Output the (X, Y) coordinate of the center of the cell containing the given text.  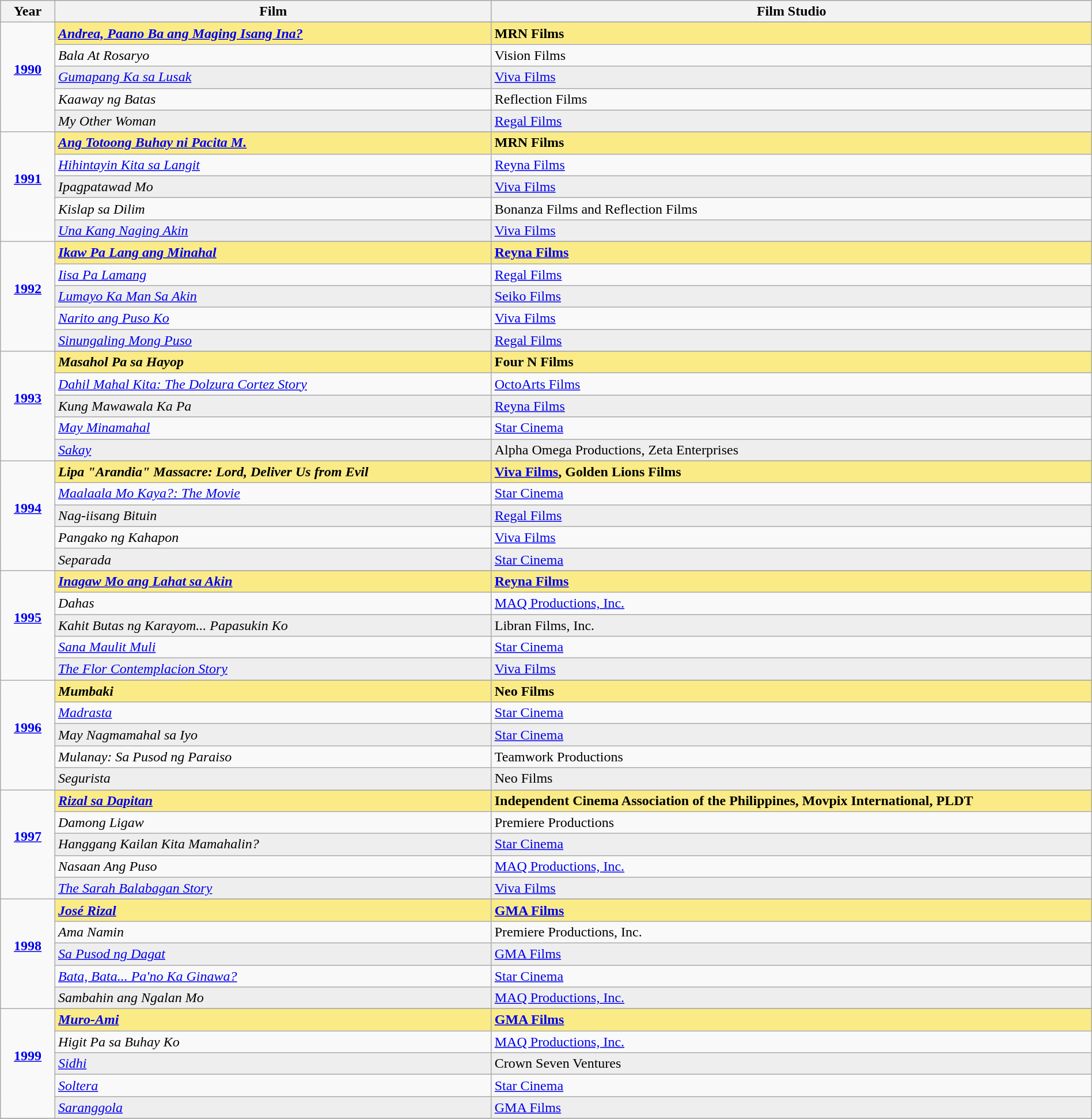
Masahol Pa sa Hayop (273, 362)
1998 (28, 954)
Inagaw Mo ang Lahat sa Akin (273, 581)
Bonanza Films and Reflection Films (791, 208)
Lumayo Ka Man Sa Akin (273, 297)
Saranggola (273, 1107)
Lipa "Arandia" Massacre: Lord, Deliver Us from Evil (273, 472)
1995 (28, 625)
Pangako ng Kahapon (273, 537)
Kahit Butas ng Karayom... Papasukin Ko (273, 625)
Sa Pusod ng Dagat (273, 954)
Sidhi (273, 1064)
Sakay (273, 450)
Viva Films, Golden Lions Films (791, 472)
Bata, Bata... Pa'no Ka Ginawa? (273, 976)
Premiere Productions, Inc. (791, 932)
Rizal sa Dapitan (273, 801)
Muro-Ami (273, 1020)
Ama Namin (273, 932)
Film Studio (791, 12)
Film (273, 12)
Alpha Omega Productions, Zeta Enterprises (791, 450)
Sana Maulit Muli (273, 647)
May Minamahal (273, 428)
Soltera (273, 1086)
Mulanay: Sa Pusod ng Paraiso (273, 757)
Seiko Films (791, 297)
Ang Totoong Buhay ni Pacita M. (273, 143)
Sambahin ang Ngalan Mo (273, 998)
1992 (28, 296)
Nag-iisang Bituin (273, 515)
Ipagpatawad Mo (273, 187)
1990 (28, 77)
1991 (28, 187)
1993 (28, 406)
The Sarah Balabagan Story (273, 888)
Kislap sa Dilim (273, 208)
Kung Mawawala Ka Pa (273, 406)
Dahil Mahal Kita: The Dolzura Cortez Story (273, 384)
Vision Films (791, 55)
Ikaw Pa Lang ang Minahal (273, 252)
Una Kang Naging Akin (273, 230)
Libran Films, Inc. (791, 625)
Nasaan Ang Puso (273, 866)
Crown Seven Ventures (791, 1064)
Separada (273, 559)
Four N Films (791, 362)
Independent Cinema Association of the Philippines, Movpix International, PLDT (791, 801)
Reflection Films (791, 99)
1999 (28, 1064)
Maalaala Mo Kaya?: The Movie (273, 494)
Bala At Rosaryo (273, 55)
Sinungaling Mong Puso (273, 340)
Mumbaki (273, 691)
Hanggang Kailan Kita Mamahalin? (273, 844)
Gumapang Ka sa Lusak (273, 77)
1994 (28, 515)
Dahas (273, 603)
Andrea, Paano Ba ang Maging Isang Ina? (273, 33)
Kaaway ng Batas (273, 99)
Narito ang Puso Ko (273, 318)
The Flor Contemplacion Story (273, 669)
Premiere Productions (791, 822)
Segurista (273, 779)
1996 (28, 735)
Teamwork Productions (791, 757)
Year (28, 12)
José Rizal (273, 910)
My Other Woman (273, 121)
Hihintayin Kita sa Langit (273, 165)
Damong Ligaw (273, 822)
Higit Pa sa Buhay Ko (273, 1042)
OctoArts Films (791, 384)
May Nagmamahal sa Iyo (273, 735)
Madrasta (273, 713)
1997 (28, 844)
Iisa Pa Lamang (273, 275)
